Provide the [X, Y] coordinate of the cell's center where the given text is located.  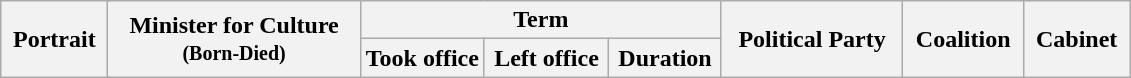
Political Party [812, 39]
Term [540, 20]
Duration [666, 58]
Cabinet [1077, 39]
Left office [546, 58]
Took office [422, 58]
Coalition [964, 39]
Minister for Culture(Born-Died) [234, 39]
Portrait [54, 39]
